Capture the cell that displays the provided text and extract its [X, Y] central coordinate. 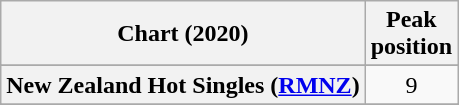
Chart (2020) [183, 34]
9 [411, 85]
New Zealand Hot Singles (RMNZ) [183, 85]
Peakposition [411, 34]
